From the cell containing the given text, extract its center point as (x, y) coordinate. 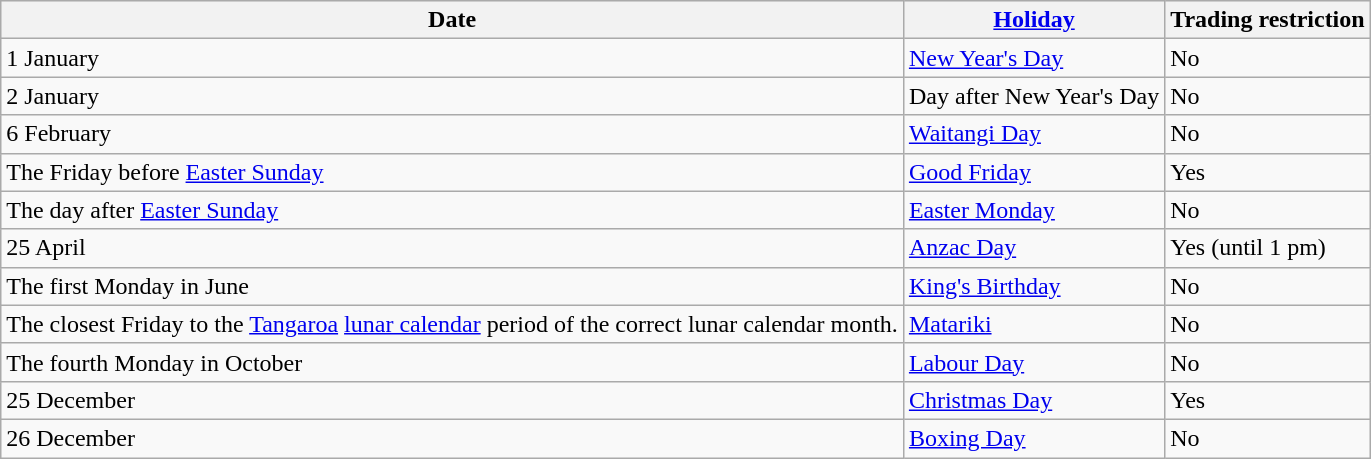
Matariki (1034, 324)
Yes (until 1 pm) (1268, 248)
26 December (452, 438)
Anzac Day (1034, 248)
6 February (452, 134)
Date (452, 20)
25 December (452, 400)
Christmas Day (1034, 400)
Boxing Day (1034, 438)
The Friday before Easter Sunday (452, 172)
Waitangi Day (1034, 134)
Trading restriction (1268, 20)
2 January (452, 96)
Easter Monday (1034, 210)
1 January (452, 58)
Day after New Year's Day (1034, 96)
The first Monday in June (452, 286)
King's Birthday (1034, 286)
The fourth Monday in October (452, 362)
The closest Friday to the Tangaroa lunar calendar period of the correct lunar calendar month. (452, 324)
25 April (452, 248)
Good Friday (1034, 172)
The day after Easter Sunday (452, 210)
Holiday (1034, 20)
Labour Day (1034, 362)
New Year's Day (1034, 58)
